Output the (x, y) coordinate of the center of the cell containing the given text.  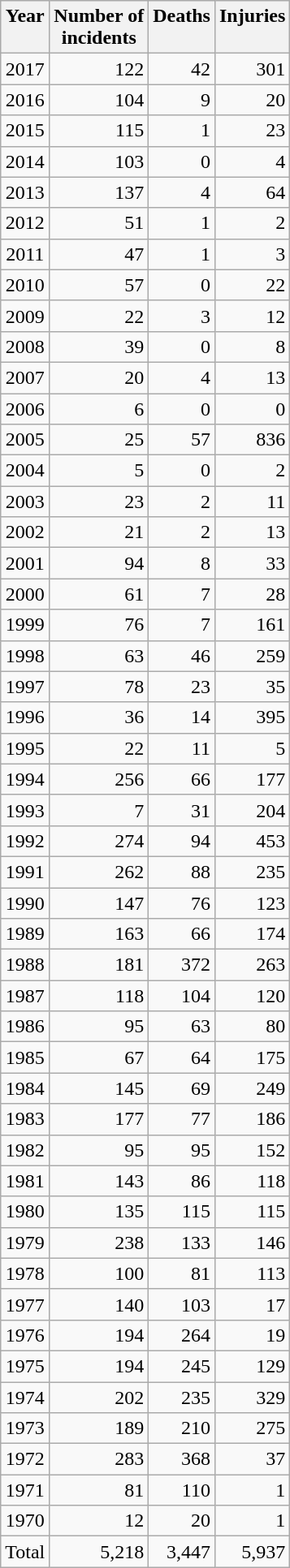
120 (252, 996)
77 (182, 1119)
88 (182, 872)
2005 (25, 440)
174 (252, 934)
181 (99, 965)
2016 (25, 100)
47 (99, 254)
51 (99, 223)
453 (252, 841)
39 (99, 347)
1992 (25, 841)
2009 (25, 316)
Total (25, 1552)
143 (99, 1181)
1983 (25, 1119)
1989 (25, 934)
1972 (25, 1459)
1985 (25, 1058)
1988 (25, 965)
80 (252, 1027)
2006 (25, 408)
368 (182, 1459)
2012 (25, 223)
161 (252, 625)
1982 (25, 1150)
202 (99, 1397)
329 (252, 1397)
147 (99, 903)
140 (99, 1304)
2008 (25, 347)
33 (252, 563)
1997 (25, 687)
395 (252, 717)
1999 (25, 625)
135 (99, 1212)
Injuries (252, 28)
42 (182, 69)
1977 (25, 1304)
1994 (25, 779)
146 (252, 1243)
301 (252, 69)
210 (182, 1428)
1973 (25, 1428)
256 (99, 779)
1970 (25, 1521)
1990 (25, 903)
2002 (25, 532)
245 (182, 1366)
1976 (25, 1335)
46 (182, 656)
5,218 (99, 1552)
17 (252, 1304)
1996 (25, 717)
163 (99, 934)
137 (99, 192)
19 (252, 1335)
31 (182, 810)
1993 (25, 810)
6 (99, 408)
Deaths (182, 28)
2010 (25, 285)
186 (252, 1119)
264 (182, 1335)
61 (99, 594)
263 (252, 965)
2004 (25, 471)
275 (252, 1428)
2011 (25, 254)
2014 (25, 162)
9 (182, 100)
2013 (25, 192)
28 (252, 594)
372 (182, 965)
122 (99, 69)
238 (99, 1243)
1971 (25, 1490)
189 (99, 1428)
37 (252, 1459)
2007 (25, 377)
3,447 (182, 1552)
145 (99, 1088)
836 (252, 440)
1975 (25, 1366)
5,937 (252, 1552)
Number ofincidents (99, 28)
283 (99, 1459)
2017 (25, 69)
1974 (25, 1397)
67 (99, 1058)
69 (182, 1088)
274 (99, 841)
1995 (25, 748)
133 (182, 1243)
100 (99, 1273)
1987 (25, 996)
1980 (25, 1212)
259 (252, 656)
1986 (25, 1027)
110 (182, 1490)
249 (252, 1088)
1998 (25, 656)
78 (99, 687)
1991 (25, 872)
Year (25, 28)
1979 (25, 1243)
1984 (25, 1088)
2015 (25, 131)
1978 (25, 1273)
1981 (25, 1181)
113 (252, 1273)
2001 (25, 563)
204 (252, 810)
152 (252, 1150)
129 (252, 1366)
262 (99, 872)
36 (99, 717)
25 (99, 440)
175 (252, 1058)
123 (252, 903)
14 (182, 717)
2000 (25, 594)
86 (182, 1181)
35 (252, 687)
21 (99, 532)
2003 (25, 502)
